Find where the given text appears and provide that cell's center as [X, Y] coordinate. 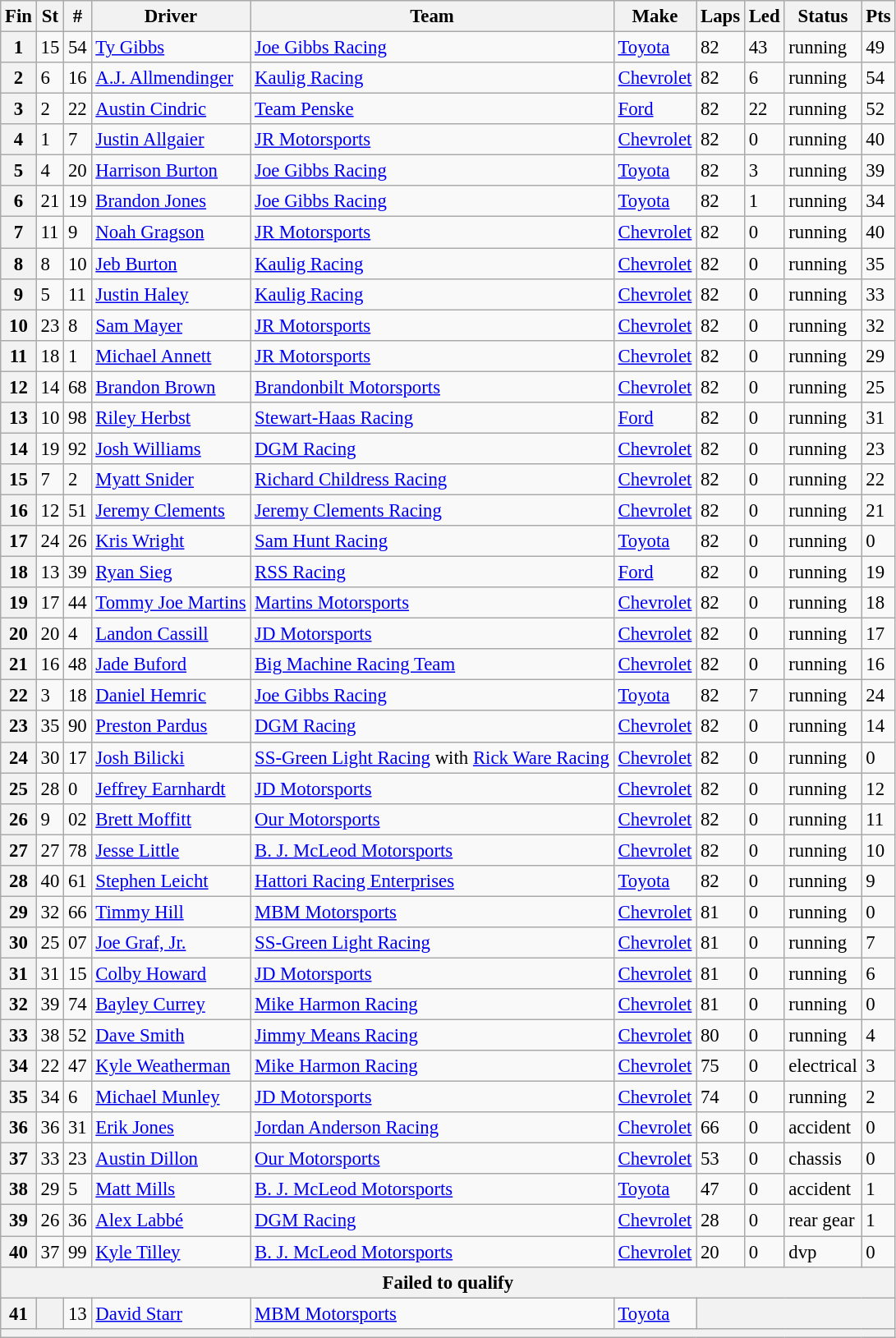
92 [77, 448]
Harrison Burton [171, 171]
98 [77, 418]
Preston Pardus [171, 727]
Richard Childress Racing [432, 480]
Kyle Tilley [171, 1252]
68 [77, 387]
Sam Hunt Racing [432, 541]
dvp [823, 1252]
Ty Gibbs [171, 48]
Josh Bilicki [171, 757]
Tommy Joe Martins [171, 603]
Led [764, 16]
Stewart-Haas Racing [432, 418]
Pts [879, 16]
Hattori Racing Enterprises [432, 881]
Status [823, 16]
Jeremy Clements Racing [432, 510]
75 [721, 1066]
Alex Labbé [171, 1221]
43 [764, 48]
Team [432, 16]
53 [721, 1159]
SS-Green Light Racing with Rick Ware Racing [432, 757]
61 [77, 881]
Ryan Sieg [171, 572]
51 [77, 510]
rear gear [823, 1221]
Kyle Weatherman [171, 1066]
Colby Howard [171, 973]
Laps [721, 16]
49 [879, 48]
Sam Mayer [171, 325]
Brandonbilt Motorsports [432, 387]
Daniel Hemric [171, 696]
Jeffrey Earnhardt [171, 789]
Dave Smith [171, 1036]
48 [77, 664]
Brett Moffitt [171, 819]
chassis [823, 1159]
Jordan Anderson Racing [432, 1128]
Jade Buford [171, 664]
Noah Gragson [171, 232]
Landon Cassill [171, 634]
07 [77, 943]
Jeremy Clements [171, 510]
SS-Green Light Racing [432, 943]
Brandon Brown [171, 387]
St [49, 16]
Justin Haley [171, 294]
Team Penske [432, 109]
80 [721, 1036]
Fin [19, 16]
Stephen Leicht [171, 881]
Jimmy Means Racing [432, 1036]
# [77, 16]
RSS Racing [432, 572]
Austin Cindric [171, 109]
Martins Motorsports [432, 603]
Driver [171, 16]
Myatt Snider [171, 480]
99 [77, 1252]
Joe Graf, Jr. [171, 943]
Make [655, 16]
Brandon Jones [171, 201]
78 [77, 850]
Justin Allgaier [171, 140]
41 [19, 1313]
Big Machine Racing Team [432, 664]
44 [77, 603]
Failed to qualify [448, 1282]
Jeb Burton [171, 264]
Austin Dillon [171, 1159]
Josh Williams [171, 448]
Timmy Hill [171, 912]
A.J. Allmendinger [171, 78]
Riley Herbst [171, 418]
Erik Jones [171, 1128]
Bayley Currey [171, 1005]
02 [77, 819]
David Starr [171, 1313]
90 [77, 727]
Kris Wright [171, 541]
electrical [823, 1066]
Matt Mills [171, 1190]
Michael Munley [171, 1097]
Jesse Little [171, 850]
Michael Annett [171, 356]
